Capture the cell that displays the provided text and extract its [x, y] central coordinate. 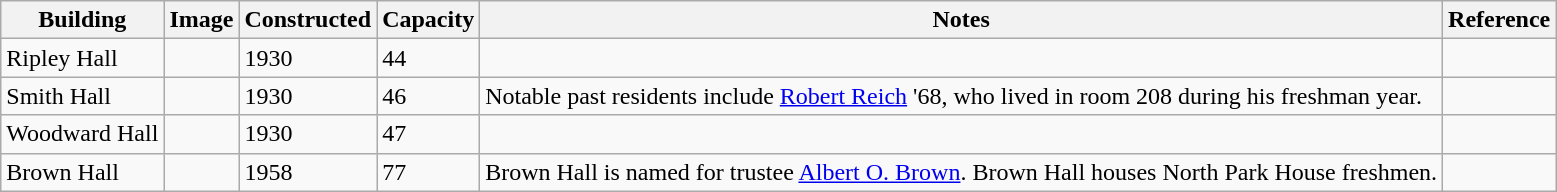
Woodward Hall [82, 134]
Smith Hall [82, 96]
Capacity [428, 20]
Notes [962, 20]
47 [428, 134]
Brown Hall is named for trustee Albert O. Brown. Brown Hall houses North Park House freshmen. [962, 172]
Building [82, 20]
1958 [308, 172]
77 [428, 172]
44 [428, 58]
Image [202, 20]
46 [428, 96]
Notable past residents include Robert Reich '68, who lived in room 208 during his freshman year. [962, 96]
Brown Hall [82, 172]
Reference [1500, 20]
Constructed [308, 20]
Ripley Hall [82, 58]
